Extract the [X, Y] coordinate from the center of the cell holding the provided text.  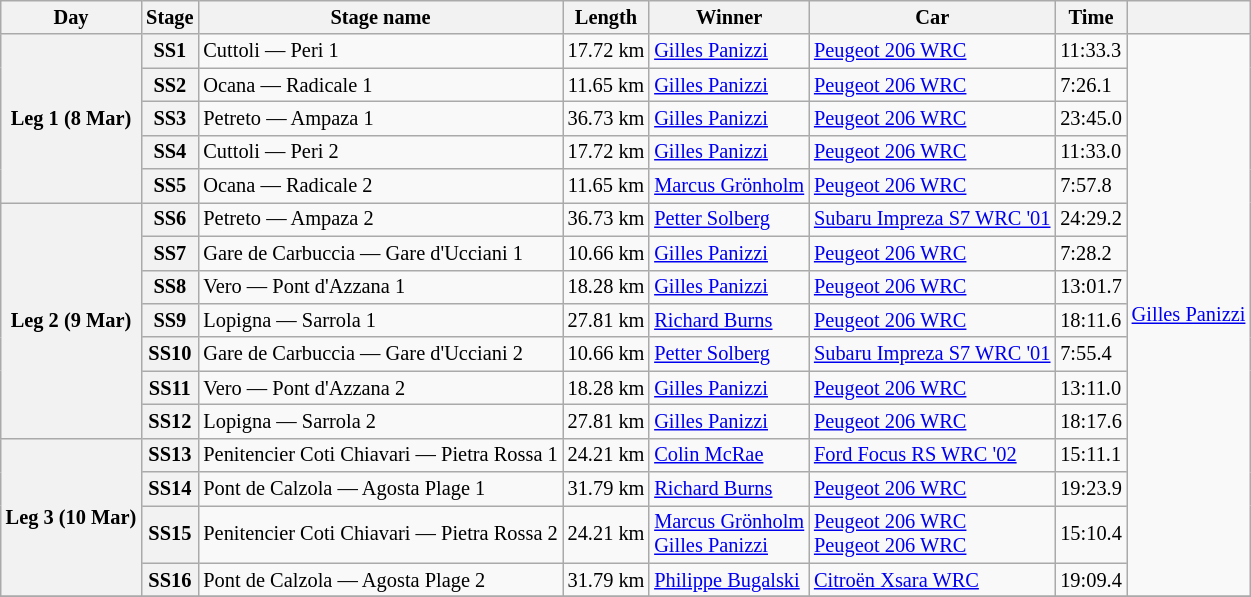
Leg 3 (10 Mar) [71, 518]
Gare de Carbuccia — Gare d'Ucciani 1 [380, 253]
SS4 [170, 152]
Cuttoli — Peri 1 [380, 51]
Leg 1 (8 Mar) [71, 118]
Pont de Calzola — Agosta Plage 1 [380, 489]
SS16 [170, 580]
Length [606, 17]
SS15 [170, 534]
Winner [729, 17]
Vero — Pont d'Azzana 1 [380, 287]
15:10.4 [1090, 534]
Penitencier Coti Chiavari — Pietra Rossa 2 [380, 534]
Leg 2 (9 Mar) [71, 320]
Marcus Grönholm Gilles Panizzi [729, 534]
Citroën Xsara WRC [932, 580]
SS8 [170, 287]
Lopigna — Sarrola 1 [380, 320]
23:45.0 [1090, 118]
Peugeot 206 WRCPeugeot 206 WRC [932, 534]
Ford Focus RS WRC '02 [932, 455]
Philippe Bugalski [729, 580]
19:09.4 [1090, 580]
SS3 [170, 118]
13:11.0 [1090, 388]
SS5 [170, 186]
Penitencier Coti Chiavari — Pietra Rossa 1 [380, 455]
SS6 [170, 219]
SS1 [170, 51]
11:33.3 [1090, 51]
Car [932, 17]
18:17.6 [1090, 421]
Marcus Grönholm [729, 186]
SS12 [170, 421]
Cuttoli — Peri 2 [380, 152]
Day [71, 17]
Stage name [380, 17]
18:11.6 [1090, 320]
7:57.8 [1090, 186]
SS14 [170, 489]
Ocana — Radicale 2 [380, 186]
7:55.4 [1090, 354]
SS13 [170, 455]
13:01.7 [1090, 287]
15:11.1 [1090, 455]
SS10 [170, 354]
SS11 [170, 388]
SS9 [170, 320]
Gare de Carbuccia — Gare d'Ucciani 2 [380, 354]
11:33.0 [1090, 152]
SS2 [170, 85]
Time [1090, 17]
Petreto — Ampaza 2 [380, 219]
7:26.1 [1090, 85]
24:29.2 [1090, 219]
19:23.9 [1090, 489]
Ocana — Radicale 1 [380, 85]
Petreto — Ampaza 1 [380, 118]
SS7 [170, 253]
Pont de Calzola — Agosta Plage 2 [380, 580]
Stage [170, 17]
Colin McRae [729, 455]
Lopigna — Sarrola 2 [380, 421]
Vero — Pont d'Azzana 2 [380, 388]
7:28.2 [1090, 253]
